Locate the cell with the specified text and output its [X, Y] center coordinate. 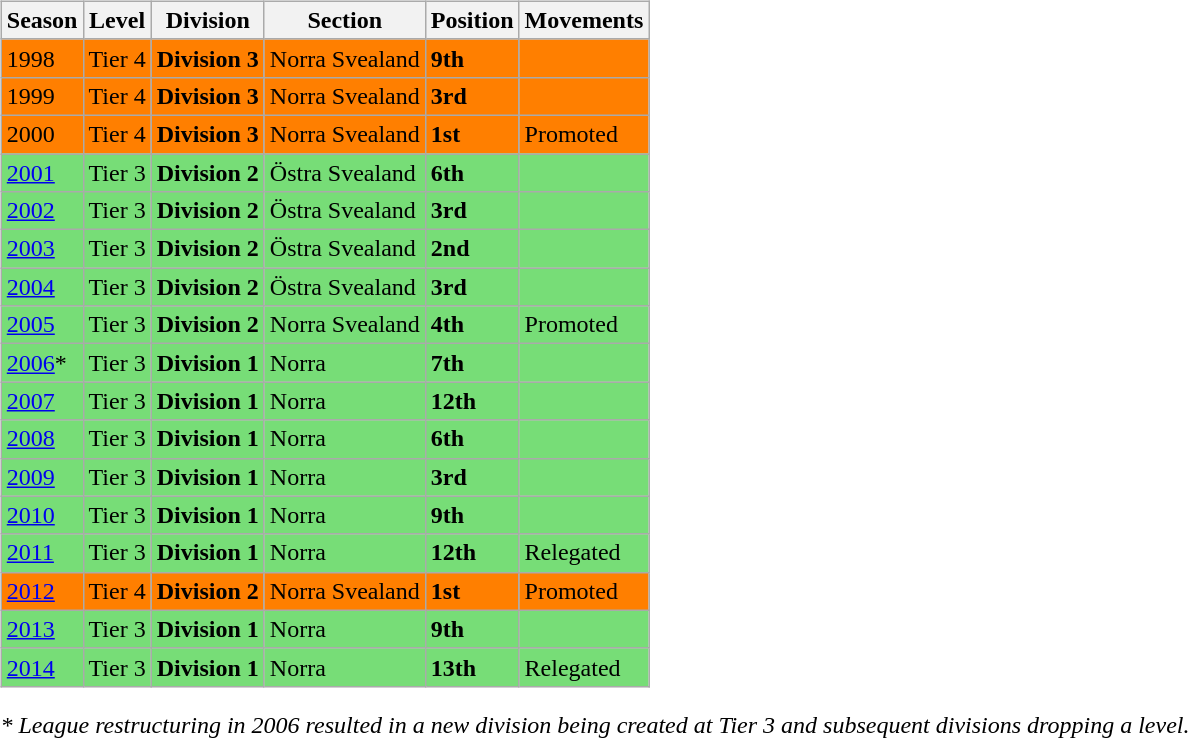
2013 [42, 629]
2012 [42, 591]
4th [472, 325]
2010 [42, 515]
1998 [42, 58]
Season [42, 20]
2001 [42, 173]
Level [117, 20]
Section [344, 20]
Division [208, 20]
2009 [42, 477]
2008 [42, 439]
2014 [42, 667]
13th [472, 667]
1999 [42, 96]
7th [472, 363]
2004 [42, 287]
2005 [42, 325]
Movements [584, 20]
2002 [42, 211]
2nd [472, 249]
2011 [42, 553]
2007 [42, 401]
2003 [42, 249]
2000 [42, 134]
Position [472, 20]
2006* [42, 363]
